Detect which cell encompasses the target text, then output its [X, Y] center coordinate. 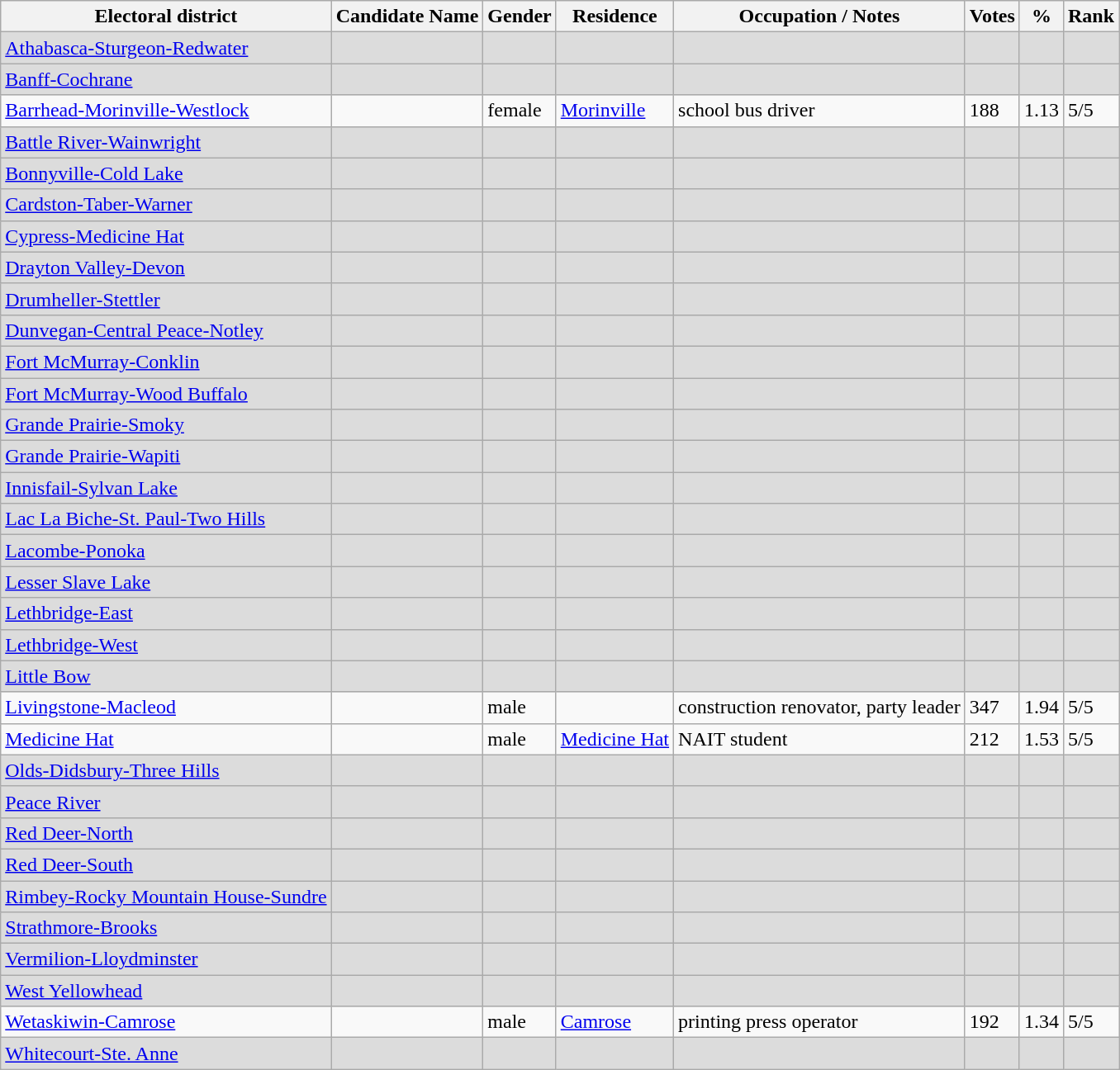
West Yellowhead [166, 991]
school bus driver [819, 111]
Strathmore-Brooks [166, 928]
Lac La Biche-St. Paul-Two Hills [166, 519]
Peace River [166, 802]
1.94 [1041, 708]
Grande Prairie-Wapiti [166, 457]
Dunvegan-Central Peace-Notley [166, 330]
Electoral district [166, 17]
Battle River-Wainwright [166, 142]
Cardston-Taber-Warner [166, 205]
188 [992, 111]
Rank [1090, 17]
Barrhead-Morinville-Westlock [166, 111]
1.34 [1041, 1022]
Vermilion-Lloydminster [166, 959]
Residence [615, 17]
Morinville [615, 111]
Votes [992, 17]
Olds-Didsbury-Three Hills [166, 770]
Occupation / Notes [819, 17]
Rimbey-Rocky Mountain House-Sundre [166, 896]
1.13 [1041, 111]
NAIT student [819, 739]
Lethbridge-West [166, 645]
Cypress-Medicine Hat [166, 236]
Innisfail-Sylvan Lake [166, 488]
female [520, 111]
Red Deer-South [166, 864]
printing press operator [819, 1022]
Grande Prairie-Smoky [166, 425]
Bonnyville-Cold Lake [166, 173]
212 [992, 739]
Red Deer-North [166, 833]
% [1041, 17]
Lacombe-Ponoka [166, 551]
Drumheller-Stettler [166, 299]
Athabasca-Sturgeon-Redwater [166, 48]
Candidate Name [407, 17]
Little Bow [166, 676]
Fort McMurray-Conklin [166, 362]
Lesser Slave Lake [166, 582]
Camrose [615, 1022]
Banff-Cochrane [166, 79]
Drayton Valley-Devon [166, 267]
192 [992, 1022]
construction renovator, party leader [819, 708]
Gender [520, 17]
347 [992, 708]
1.53 [1041, 739]
Wetaskiwin-Camrose [166, 1022]
Whitecourt-Ste. Anne [166, 1053]
Fort McMurray-Wood Buffalo [166, 394]
Livingstone-Macleod [166, 708]
Lethbridge-East [166, 613]
